From the cell containing the given text, extract its center point as [x, y] coordinate. 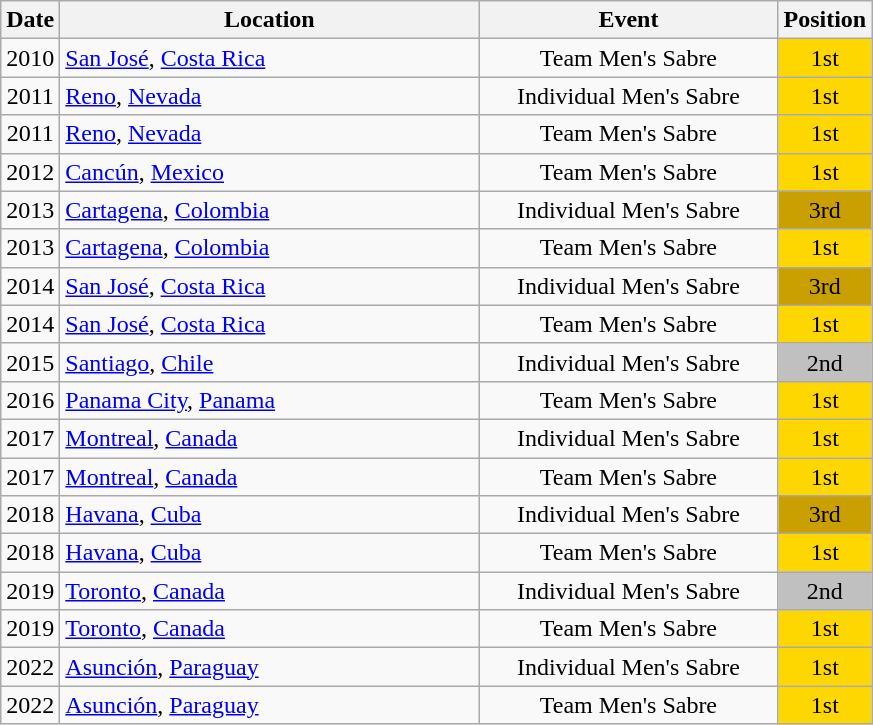
Location [270, 20]
Event [628, 20]
2012 [30, 172]
Date [30, 20]
Panama City, Panama [270, 400]
2015 [30, 362]
2016 [30, 400]
2010 [30, 58]
Cancún, Mexico [270, 172]
Position [825, 20]
Santiago, Chile [270, 362]
